Find where the given text appears and provide that cell's center as (X, Y) coordinate. 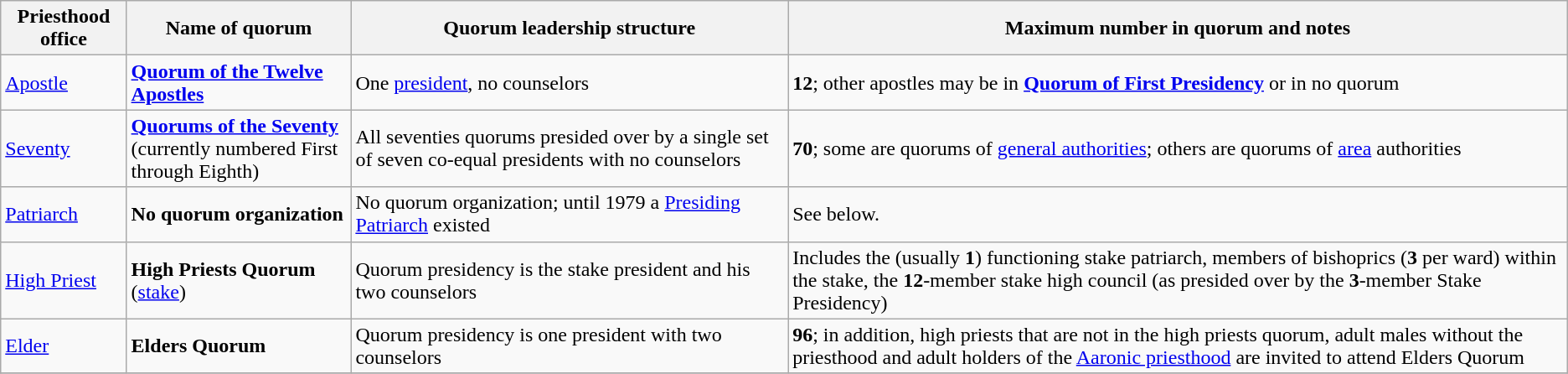
No quorum organization (239, 215)
Quorum presidency is the stake president and his two counselors (570, 280)
See below. (1178, 215)
No quorum organization; until 1979 a Presiding Patriarch existed (570, 215)
High Priest (64, 280)
Quorum presidency is one president with two counselors (570, 345)
One president, no counselors (570, 82)
Quorums of the Seventy(currently numbered First through Eighth) (239, 148)
Elders Quorum (239, 345)
12; other apostles may be in Quorum of First Presidency or in no quorum (1178, 82)
Priesthood office (64, 29)
Name of quorum (239, 29)
High Priests Quorum (stake) (239, 280)
Quorum leadership structure (570, 29)
Elder (64, 345)
Maximum number in quorum and notes (1178, 29)
70; some are quorums of general authorities; others are quorums of area authorities (1178, 148)
Seventy (64, 148)
Apostle (64, 82)
All seventies quorums presided over by a single set of seven co-equal presidents with no counselors (570, 148)
Quorum of the Twelve Apostles (239, 82)
Patriarch (64, 215)
